Provide the (X, Y) coordinate of the cell's center where the given text is located.  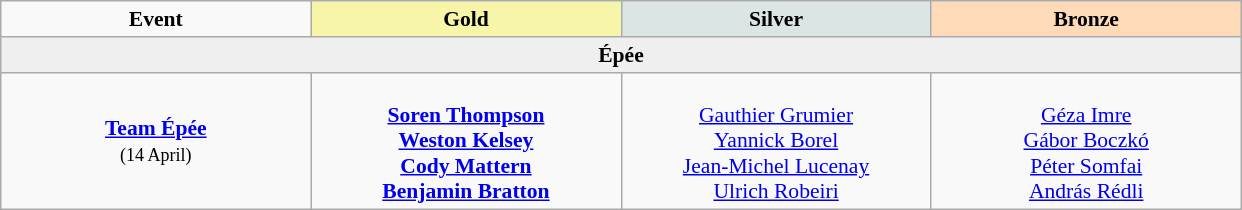
Bronze (1086, 19)
Gauthier GrumierYannick BorelJean-Michel LucenayUlrich Robeiri (776, 141)
Soren ThompsonWeston KelseyCody MatternBenjamin Bratton (466, 141)
Épée (621, 55)
Event (156, 19)
Géza ImreGábor BoczkóPéter SomfaiAndrás Rédli (1086, 141)
Silver (776, 19)
Gold (466, 19)
Team Épée (14 April) (156, 141)
